Search for the cell housing the specified text and yield its (X, Y) center coordinate. 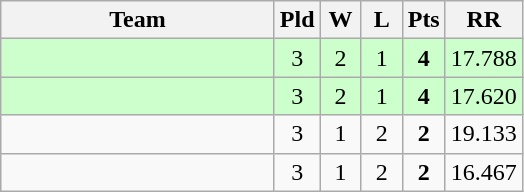
Pts (424, 20)
W (340, 20)
17.620 (484, 96)
Pld (297, 20)
16.467 (484, 172)
17.788 (484, 58)
RR (484, 20)
Team (138, 20)
L (382, 20)
19.133 (484, 134)
